Find where the given text appears and provide that cell's center as [X, Y] coordinate. 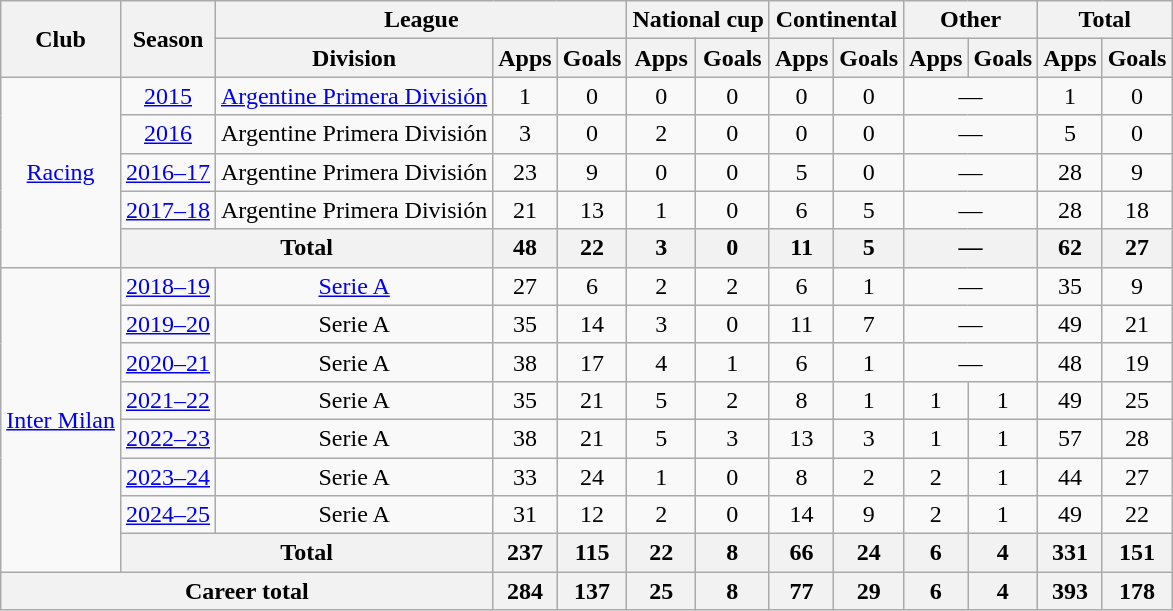
Racing [61, 172]
19 [1137, 362]
2015 [168, 96]
178 [1137, 591]
137 [592, 591]
2020–21 [168, 362]
57 [1070, 438]
2017–18 [168, 210]
2022–23 [168, 438]
151 [1137, 553]
Continental [836, 20]
44 [1070, 477]
2016 [168, 134]
12 [592, 515]
2019–20 [168, 324]
331 [1070, 553]
2021–22 [168, 400]
284 [525, 591]
7 [869, 324]
66 [801, 553]
31 [525, 515]
2018–19 [168, 286]
Division [354, 58]
29 [869, 591]
2023–24 [168, 477]
2016–17 [168, 172]
Other [971, 20]
62 [1070, 248]
Inter Milan [61, 419]
Season [168, 39]
17 [592, 362]
League [422, 20]
Club [61, 39]
National cup [698, 20]
23 [525, 172]
115 [592, 553]
18 [1137, 210]
33 [525, 477]
2024–25 [168, 515]
77 [801, 591]
237 [525, 553]
393 [1070, 591]
Career total [247, 591]
